Scan for the cell matching the given text and deliver its (x, y) coordinate at center. 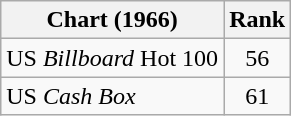
Chart (1966) (112, 20)
Rank (258, 20)
US Cash Box (112, 96)
56 (258, 58)
61 (258, 96)
US Billboard Hot 100 (112, 58)
